For the text-containing cell, return its midpoint in (x, y) coordinate format. 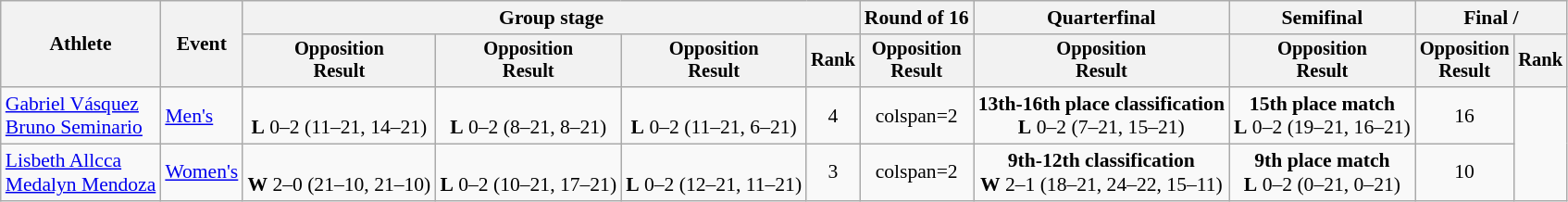
Group stage (551, 18)
Semifinal (1322, 18)
L 0–2 (11–21, 6–21) (714, 115)
Lisbeth AllccaMedalyn Mendoza (81, 172)
L 0–2 (12–21, 11–21) (714, 172)
L 0–2 (10–21, 17–21) (528, 172)
L 0–2 (8–21, 8–21) (528, 115)
Event (202, 44)
Quarterfinal (1101, 18)
Men's (202, 115)
4 (833, 115)
9th-12th classificationW 2–1 (18–21, 24–22, 15–11) (1101, 172)
Round of 16 (916, 18)
Athlete (81, 44)
10 (1464, 172)
Women's (202, 172)
Gabriel VásquezBruno Seminario (81, 115)
3 (833, 172)
W 2–0 (21–10, 21–10) (339, 172)
15th place matchL 0–2 (19–21, 16–21) (1322, 115)
13th-16th place classificationL 0–2 (7–21, 15–21) (1101, 115)
9th place matchL 0–2 (0–21, 0–21) (1322, 172)
Final / (1491, 18)
16 (1464, 115)
L 0–2 (11–21, 14–21) (339, 115)
